Return the [x, y] coordinate for the center point of the cell that contains the specified text.  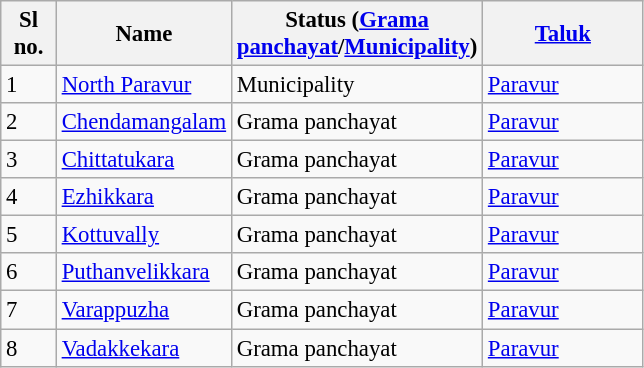
Status (Grama panchayat/Municipality) [356, 34]
8 [29, 348]
Kottuvally [144, 235]
5 [29, 235]
North Paravur [144, 85]
1 [29, 85]
Ezhikkara [144, 197]
6 [29, 273]
Chittatukara [144, 160]
Name [144, 34]
7 [29, 310]
Puthanvelikkara [144, 273]
Municipality [356, 85]
Varappuzha [144, 310]
4 [29, 197]
2 [29, 122]
3 [29, 160]
Chendamangalam [144, 122]
Sl no. [29, 34]
Taluk [564, 34]
Vadakkekara [144, 348]
